Return the [X, Y] coordinate for the center point of the cell that contains the specified text.  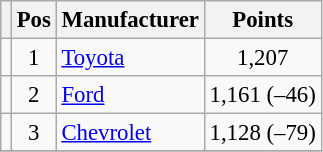
Chevrolet [130, 133]
1,128 (–79) [262, 133]
2 [34, 95]
1 [34, 58]
Points [262, 20]
Ford [130, 95]
Manufacturer [130, 20]
Toyota [130, 58]
1,161 (–46) [262, 95]
3 [34, 133]
1,207 [262, 58]
Pos [34, 20]
